Provide the (x, y) coordinate of the cell's center where the given text is located.  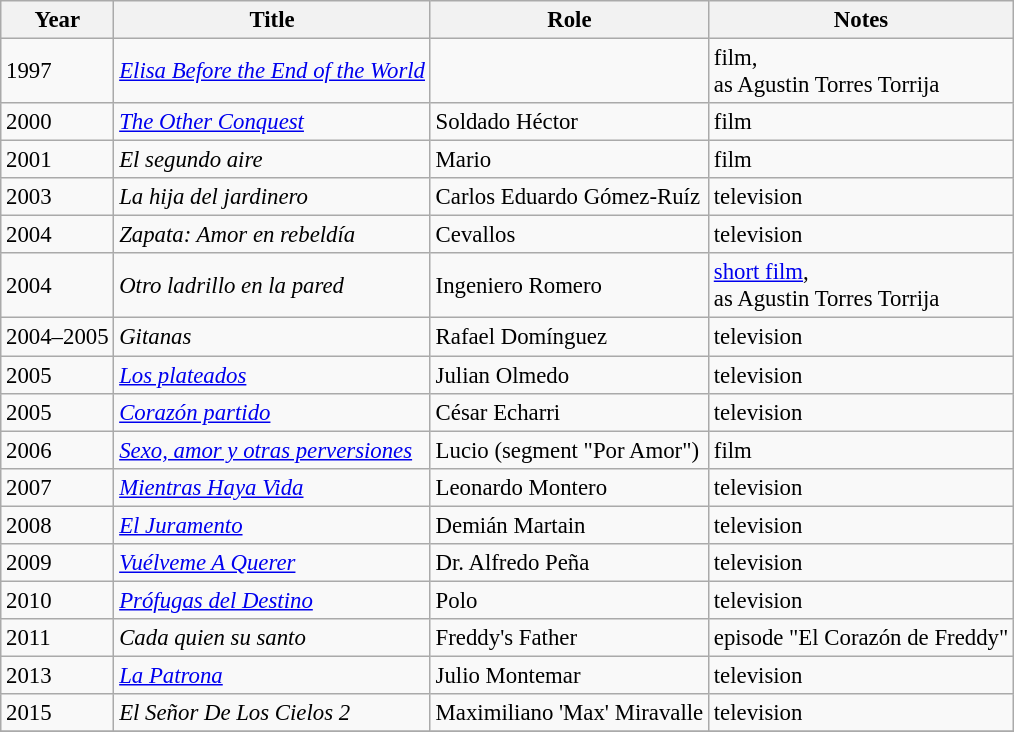
Los plateados (272, 375)
The Other Conquest (272, 122)
Freddy's Father (569, 638)
2015 (58, 713)
2008 (58, 525)
2003 (58, 197)
La Patrona (272, 675)
2010 (58, 600)
Notes (860, 20)
Title (272, 20)
El Señor De Los Cielos 2 (272, 713)
Lucio (segment "Por Amor") (569, 450)
2004–2005 (58, 337)
El segundo aire (272, 160)
2007 (58, 487)
2001 (58, 160)
Dr. Alfredo Peña (569, 563)
2011 (58, 638)
Mario (569, 160)
1997 (58, 72)
Corazón partido (272, 412)
Vuélveme A Querer (272, 563)
Otro ladrillo en la pared (272, 286)
Prófugas del Destino (272, 600)
La hija del jardinero (272, 197)
Elisa Before the End of the World (272, 72)
2013 (58, 675)
Cevallos (569, 235)
Role (569, 20)
Year (58, 20)
Leonardo Montero (569, 487)
Carlos Eduardo Gómez-Ruíz (569, 197)
El Juramento (272, 525)
Zapata: Amor en rebeldía (272, 235)
Gitanas (272, 337)
Demián Martain (569, 525)
Cada quien su santo (272, 638)
Julian Olmedo (569, 375)
Maximiliano 'Max' Miravalle (569, 713)
short film,as Agustin Torres Torrija (860, 286)
episode "El Corazón de Freddy" (860, 638)
César Echarri (569, 412)
Polo (569, 600)
Mientras Haya Vida (272, 487)
2000 (58, 122)
2006 (58, 450)
Julio Montemar (569, 675)
film,as Agustin Torres Torrija (860, 72)
Rafael Domínguez (569, 337)
Soldado Héctor (569, 122)
2009 (58, 563)
Sexo, amor y otras perversiones (272, 450)
Ingeniero Romero (569, 286)
